Output the (X, Y) coordinate of the center of the cell containing the given text.  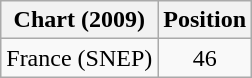
France (SNEP) (80, 58)
46 (205, 58)
Position (205, 20)
Chart (2009) (80, 20)
